Extract the (x, y) coordinate from the center of the cell holding the provided text.  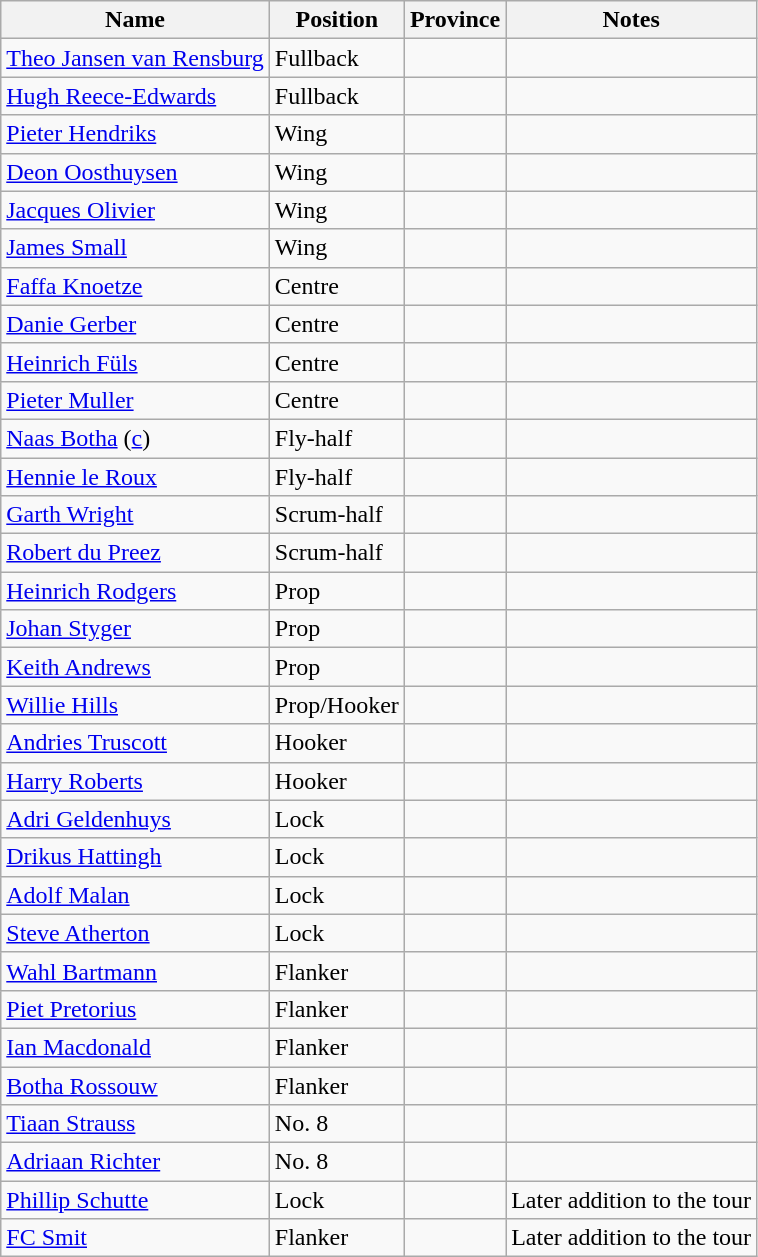
Theo Jansen van Rensburg (136, 58)
Adriaan Richter (136, 1162)
Ian Macdonald (136, 1047)
Piet Pretorius (136, 1009)
Botha Rossouw (136, 1085)
Adri Geldenhuys (136, 819)
Prop/Hooker (336, 705)
Hennie le Roux (136, 477)
Harry Roberts (136, 781)
Province (454, 20)
Tiaan Strauss (136, 1124)
Garth Wright (136, 515)
Naas Botha (c) (136, 438)
Jacques Olivier (136, 210)
Hugh Reece-Edwards (136, 96)
Drikus Hattingh (136, 857)
Pieter Hendriks (136, 134)
Position (336, 20)
Keith Andrews (136, 667)
Notes (632, 20)
Danie Gerber (136, 324)
Robert du Preez (136, 553)
Johan Styger (136, 629)
Faffa Knoetze (136, 286)
Willie Hills (136, 705)
Steve Atherton (136, 933)
Phillip Schutte (136, 1200)
Pieter Muller (136, 400)
FC Smit (136, 1238)
Name (136, 20)
James Small (136, 248)
Heinrich Rodgers (136, 591)
Adolf Malan (136, 895)
Heinrich Füls (136, 362)
Wahl Bartmann (136, 971)
Deon Oosthuysen (136, 172)
Andries Truscott (136, 743)
